Search for the cell housing the specified text and yield its [X, Y] center coordinate. 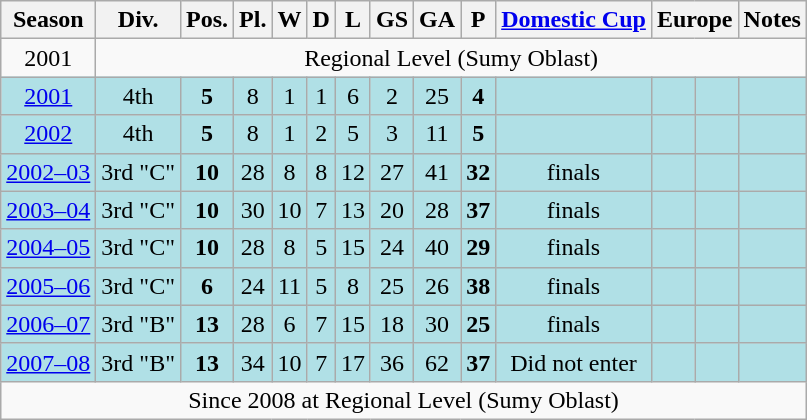
Europe [694, 20]
34 [253, 362]
L [352, 20]
29 [478, 248]
Domestic Cup [574, 20]
2003–04 [48, 210]
27 [392, 172]
62 [438, 362]
17 [352, 362]
2004–05 [48, 248]
38 [478, 286]
32 [478, 172]
3 [392, 134]
2007–08 [48, 362]
Did not enter [574, 362]
26 [438, 286]
40 [438, 248]
41 [438, 172]
Div. [138, 20]
Notes [772, 20]
W [290, 20]
GS [392, 20]
2005–06 [48, 286]
Since 2008 at Regional Level (Sumy Oblast) [404, 400]
Season [48, 20]
12 [352, 172]
P [478, 20]
20 [392, 210]
2002 [48, 134]
2006–07 [48, 324]
2002–03 [48, 172]
Regional Level (Sumy Oblast) [452, 58]
36 [392, 362]
Pos. [206, 20]
D [321, 20]
Pl. [253, 20]
GA [438, 20]
18 [392, 324]
4 [478, 96]
